Provide the (X, Y) coordinate of the cell's center where the given text is located.  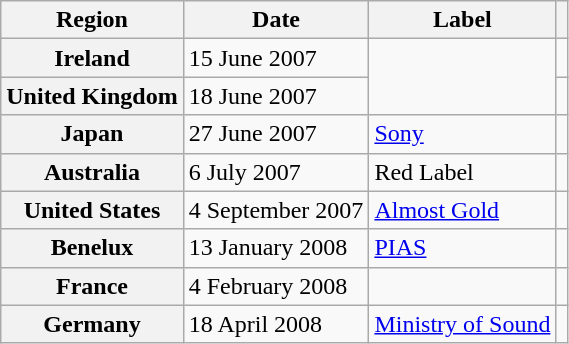
Australia (92, 172)
United Kingdom (92, 96)
Germany (92, 324)
Ministry of Sound (462, 324)
27 June 2007 (276, 134)
Sony (462, 134)
Ireland (92, 58)
6 July 2007 (276, 172)
Red Label (462, 172)
Region (92, 20)
4 February 2008 (276, 286)
Japan (92, 134)
15 June 2007 (276, 58)
PIAS (462, 248)
United States (92, 210)
Label (462, 20)
4 September 2007 (276, 210)
13 January 2008 (276, 248)
Almost Gold (462, 210)
Benelux (92, 248)
France (92, 286)
18 April 2008 (276, 324)
18 June 2007 (276, 96)
Date (276, 20)
